Detect which cell encompasses the target text, then output its [X, Y] center coordinate. 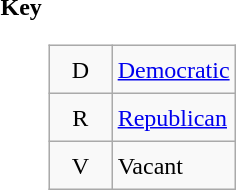
R [81, 117]
Vacant [174, 165]
Democratic [174, 69]
D [81, 69]
Republican [174, 117]
V [81, 165]
